Identify which cell holds the provided text, then report its [x, y] central coordinate. 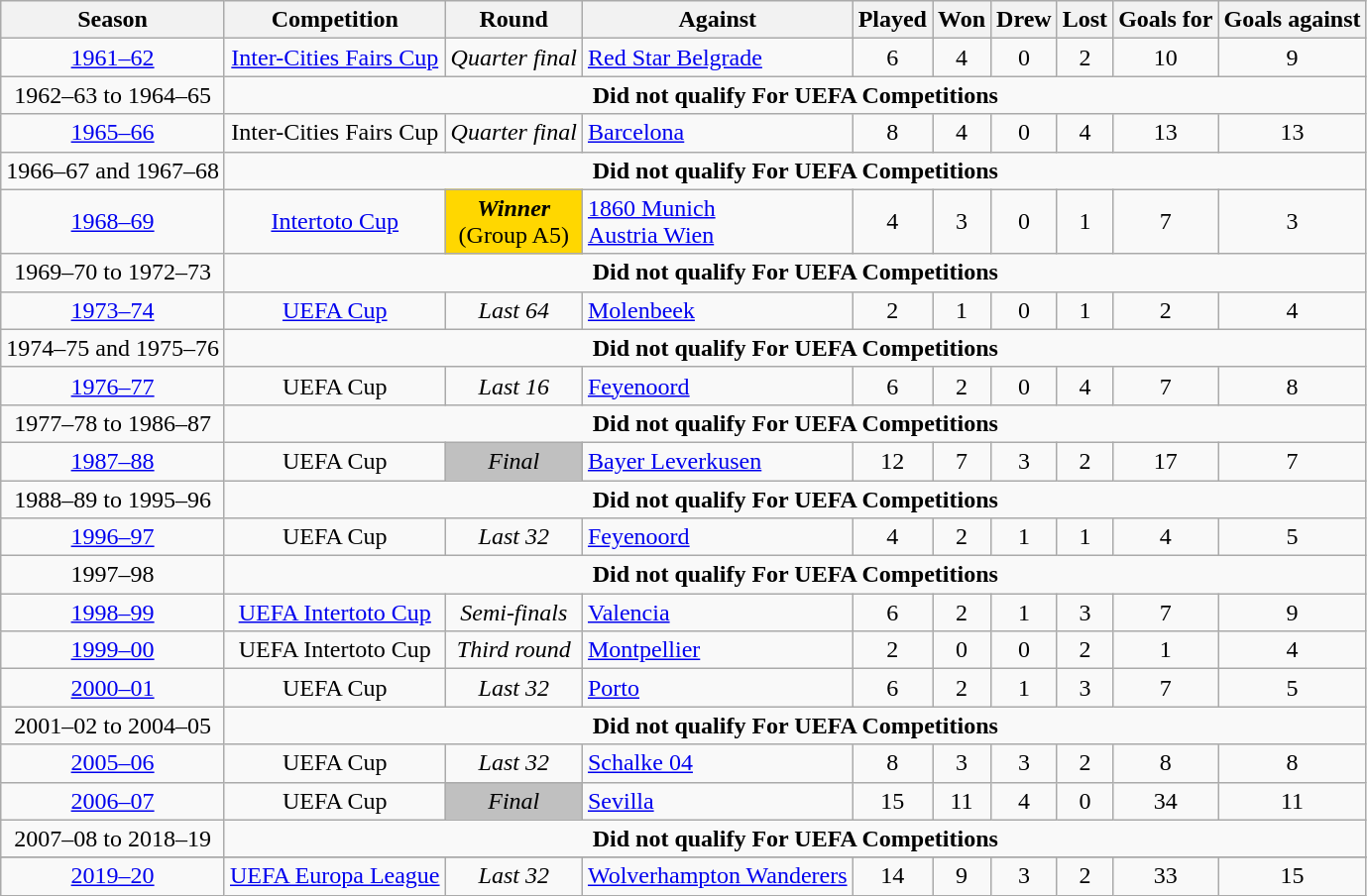
Season [113, 20]
Drew [1025, 20]
2007–08 to 2018–19 [113, 839]
12 [892, 461]
10 [1166, 57]
Bayer Leverkusen [718, 461]
Competition [335, 20]
UEFA Europa League [335, 876]
Sevilla [718, 801]
1988–89 to 1995–96 [113, 499]
1965–66 [113, 133]
Won [962, 20]
1999–00 [113, 650]
1968–69 [113, 222]
Last 64 [513, 310]
Wolverhampton Wanderers [718, 876]
Against [718, 20]
Goals for [1166, 20]
Intertoto Cup [335, 222]
14 [892, 876]
1973–74 [113, 310]
Semi-finals [513, 613]
33 [1166, 876]
1976–77 [113, 386]
Round [513, 20]
Lost [1084, 20]
1969–70 to 1972–73 [113, 273]
Red Star Belgrade [718, 57]
1966–67 and 1967–68 [113, 170]
2005–06 [113, 763]
Winner (Group A5) [513, 222]
1961–62 [113, 57]
1962–63 to 1964–65 [113, 95]
1987–88 [113, 461]
34 [1166, 801]
2006–07 [113, 801]
1974–75 and 1975–76 [113, 348]
Schalke 04 [718, 763]
1998–99 [113, 613]
1977–78 to 1986–87 [113, 423]
2019–20 [113, 876]
Valencia [718, 613]
Montpellier [718, 650]
2000–01 [113, 688]
Played [892, 20]
1997–98 [113, 575]
17 [1166, 461]
Last 16 [513, 386]
Third round [513, 650]
1860 Munich Austria Wien [718, 222]
1996–97 [113, 537]
2001–02 to 2004–05 [113, 726]
Porto [718, 688]
Molenbeek [718, 310]
Barcelona [718, 133]
Goals against [1293, 20]
